Provide the [X, Y] coordinate of the cell's center where the given text is located.  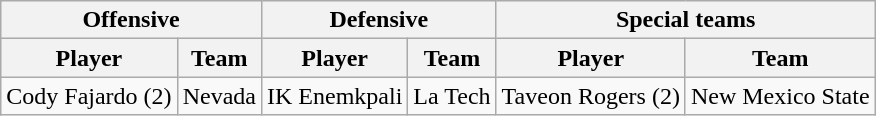
La Tech [452, 96]
Nevada [219, 96]
New Mexico State [780, 96]
Special teams [686, 20]
Taveon Rogers (2) [590, 96]
Cody Fajardo (2) [89, 96]
Offensive [132, 20]
IK Enemkpali [334, 96]
Defensive [378, 20]
